Determine the (X, Y) coordinate at the center of the cell enclosing the given text.  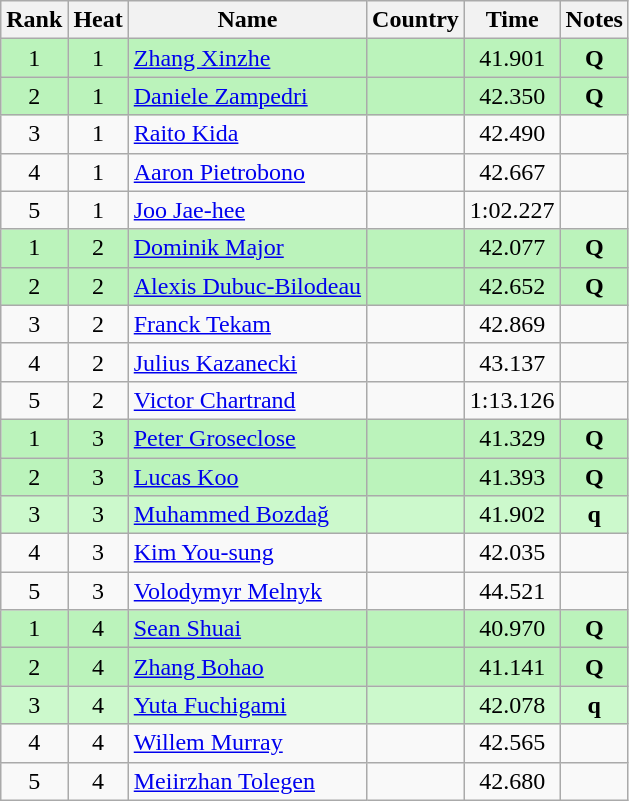
Rank (34, 20)
Dominik Major (247, 248)
44.521 (512, 591)
Yuta Fuchigami (247, 705)
Sean Shuai (247, 629)
Muhammed Bozdağ (247, 515)
42.035 (512, 553)
Daniele Zampedri (247, 96)
41.393 (512, 477)
Lucas Koo (247, 477)
Volodymyr Melnyk (247, 591)
42.869 (512, 324)
Kim You-sung (247, 553)
Julius Kazanecki (247, 362)
Notes (594, 20)
42.078 (512, 705)
41.901 (512, 58)
Time (512, 20)
42.490 (512, 134)
Zhang Xinzhe (247, 58)
Franck Tekam (247, 324)
42.077 (512, 248)
43.137 (512, 362)
Name (247, 20)
Joo Jae-hee (247, 210)
Country (416, 20)
41.902 (512, 515)
42.667 (512, 172)
Heat (98, 20)
Willem Murray (247, 743)
42.350 (512, 96)
42.680 (512, 781)
1:02.227 (512, 210)
Peter Groseclose (247, 438)
Aaron Pietrobono (247, 172)
41.329 (512, 438)
Raito Kida (247, 134)
1:13.126 (512, 400)
42.652 (512, 286)
Meiirzhan Tolegen (247, 781)
40.970 (512, 629)
Alexis Dubuc-Bilodeau (247, 286)
41.141 (512, 667)
42.565 (512, 743)
Zhang Bohao (247, 667)
Victor Chartrand (247, 400)
